Determine the [x, y] coordinate at the center of the cell enclosing the given text.  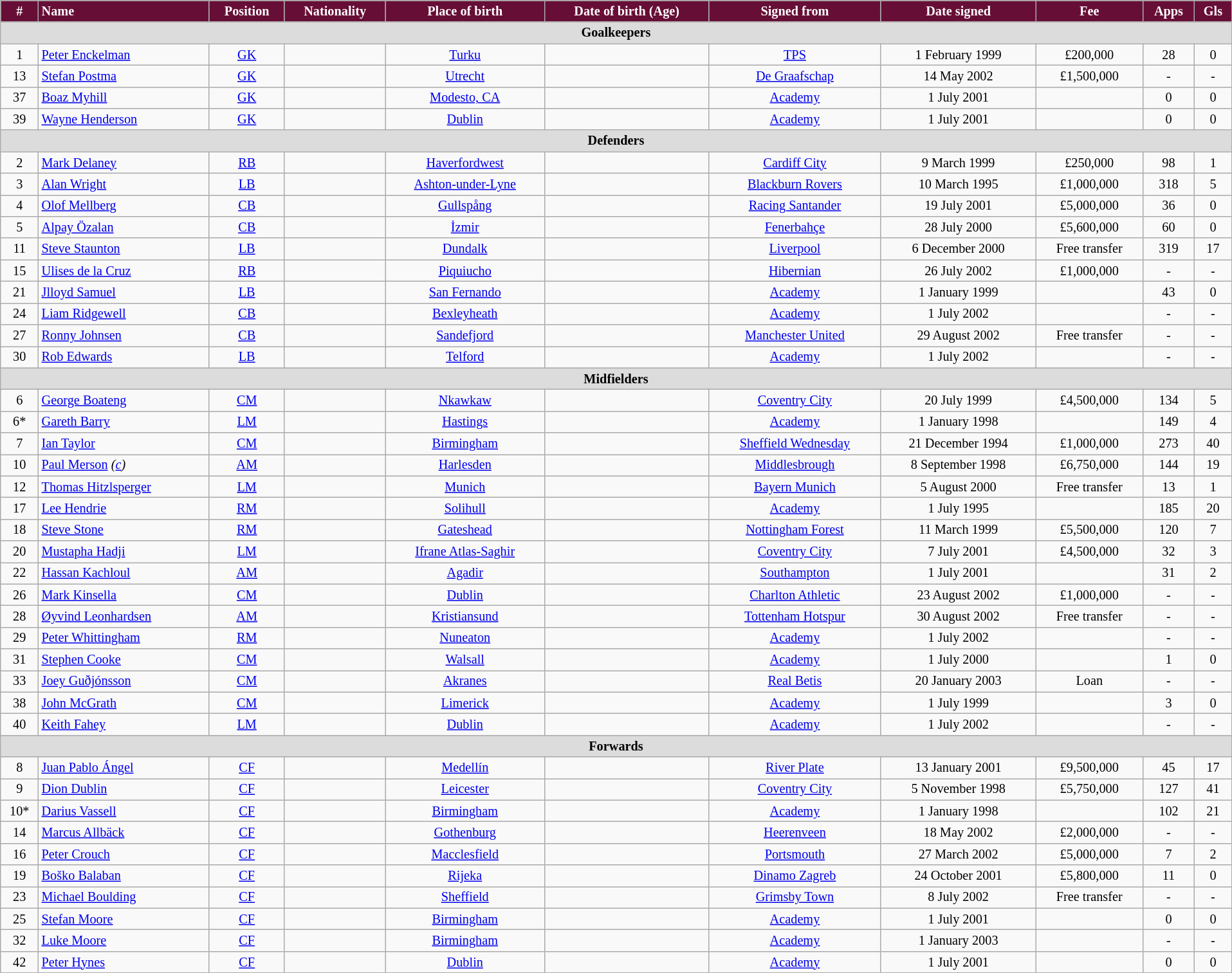
20 January 2003 [959, 681]
144 [1168, 465]
18 [19, 530]
5 November 1998 [959, 789]
9 March 1999 [959, 163]
29 [19, 638]
7 July 2001 [959, 551]
134 [1168, 400]
Telford [464, 357]
River Plate [795, 768]
12 [19, 487]
Sandefjord [464, 335]
38 [19, 703]
Steve Staunton [124, 249]
1 February 1999 [959, 54]
Place of birth [464, 11]
Modesto, CA [464, 98]
Gothenburg [464, 832]
Cardiff City [795, 163]
£1,500,000 [1089, 76]
43 [1168, 292]
30 [19, 357]
1 July 1995 [959, 508]
San Fernando [464, 292]
Akranes [464, 681]
8 July 2002 [959, 897]
Alan Wright [124, 184]
Peter Crouch [124, 854]
£5,600,000 [1089, 227]
Hassan Kachloul [124, 573]
Dion Dublin [124, 789]
39 [19, 119]
8 [19, 768]
Utrecht [464, 76]
24 [19, 314]
£2,000,000 [1089, 832]
22 [19, 573]
Heerenveen [795, 832]
Ifrane Atlas-Saghir [464, 551]
Real Betis [795, 681]
11 March 1999 [959, 530]
Munich [464, 487]
Medellín [464, 768]
Ulises de la Cruz [124, 271]
60 [1168, 227]
Steve Stone [124, 530]
18 May 2002 [959, 832]
Liverpool [795, 249]
Alpay Özalan [124, 227]
Limerick [464, 703]
26 [19, 595]
£6,750,000 [1089, 465]
£5,800,000 [1089, 876]
Darius Vassell [124, 811]
1 July 2000 [959, 660]
6 [19, 400]
Date of birth (Age) [627, 11]
Stephen Cooke [124, 660]
Gullspång [464, 206]
14 May 2002 [959, 76]
Piquiucho [464, 271]
Name [124, 11]
£5,500,000 [1089, 530]
149 [1168, 422]
23 August 2002 [959, 595]
Juan Pablo Ángel [124, 768]
Apps [1168, 11]
Solihull [464, 508]
8 September 1998 [959, 465]
127 [1168, 789]
Blackburn Rovers [795, 184]
10* [19, 811]
£200,000 [1089, 54]
Mark Delaney [124, 163]
£250,000 [1089, 163]
Kristiansund [464, 616]
Leicester [464, 789]
Hastings [464, 422]
Goalkeepers [616, 33]
120 [1168, 530]
Signed from [795, 11]
Hibernian [795, 271]
Dinamo Zagreb [795, 876]
27 [19, 335]
Joey Guðjónsson [124, 681]
24 October 2001 [959, 876]
£5,750,000 [1089, 789]
5 August 2000 [959, 487]
102 [1168, 811]
36 [1168, 206]
13 January 2001 [959, 768]
İzmir [464, 227]
Bexleyheath [464, 314]
Fee [1089, 11]
Date signed [959, 11]
Sheffield [464, 897]
Peter Whittingham [124, 638]
Rob Edwards [124, 357]
Tottenham Hotspur [795, 616]
Walsall [464, 660]
Southampton [795, 573]
Nkawkaw [464, 400]
25 [19, 919]
De Graafschap [795, 76]
Gareth Barry [124, 422]
Rijeka [464, 876]
1 January 2003 [959, 940]
Wayne Henderson [124, 119]
23 [19, 897]
20 July 1999 [959, 400]
Forwards [616, 746]
Peter Hynes [124, 962]
George Boateng [124, 400]
Mark Kinsella [124, 595]
Thomas Hitzlsperger [124, 487]
Liam Ridgewell [124, 314]
6* [19, 422]
26 July 2002 [959, 271]
41 [1213, 789]
Ian Taylor [124, 443]
John McGrath [124, 703]
Jlloyd Samuel [124, 292]
Stefan Moore [124, 919]
Paul Merson (c) [124, 465]
1 January 1999 [959, 292]
Mustapha Hadji [124, 551]
Peter Enckelman [124, 54]
33 [19, 681]
27 March 2002 [959, 854]
# [19, 11]
Ronny Johnsen [124, 335]
98 [1168, 163]
21 December 1994 [959, 443]
Harlesden [464, 465]
Marcus Allbäck [124, 832]
14 [19, 832]
Grimsby Town [795, 897]
Macclesfield [464, 854]
Haverfordwest [464, 163]
29 August 2002 [959, 335]
6 December 2000 [959, 249]
37 [19, 98]
TPS [795, 54]
Agadir [464, 573]
Luke Moore [124, 940]
Gls [1213, 11]
Keith Fahey [124, 724]
15 [19, 271]
Gateshead [464, 530]
28 July 2000 [959, 227]
10 [19, 465]
Lee Hendrie [124, 508]
Loan [1089, 681]
Michael Boulding [124, 897]
1 July 1999 [959, 703]
Bayern Munich [795, 487]
42 [19, 962]
Nuneaton [464, 638]
Ashton-under-Lyne [464, 184]
45 [1168, 768]
9 [19, 789]
Dundalk [464, 249]
Sheffield Wednesday [795, 443]
Position [247, 11]
30 August 2002 [959, 616]
16 [19, 854]
Stefan Postma [124, 76]
Midfielders [616, 379]
Nationality [335, 11]
10 March 1995 [959, 184]
Racing Santander [795, 206]
Fenerbahçe [795, 227]
Portsmouth [795, 854]
Defenders [616, 141]
Charlton Athletic [795, 595]
19 July 2001 [959, 206]
Turku [464, 54]
£9,500,000 [1089, 768]
Olof Mellberg [124, 206]
Manchester United [795, 335]
Øyvind Leonhardsen [124, 616]
Middlesbrough [795, 465]
319 [1168, 249]
318 [1168, 184]
Boško Balaban [124, 876]
273 [1168, 443]
Nottingham Forest [795, 530]
Boaz Myhill [124, 98]
185 [1168, 508]
